Detect which cell encompasses the target text, then output its [x, y] center coordinate. 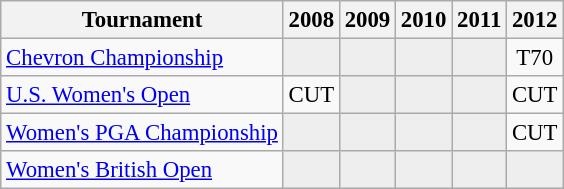
2009 [367, 20]
2010 [424, 20]
Tournament [142, 20]
U.S. Women's Open [142, 95]
Women's PGA Championship [142, 133]
2008 [311, 20]
2011 [480, 20]
T70 [535, 58]
2012 [535, 20]
Women's British Open [142, 170]
Chevron Championship [142, 58]
